Extract the (x, y) coordinate from the center of the cell holding the provided text.  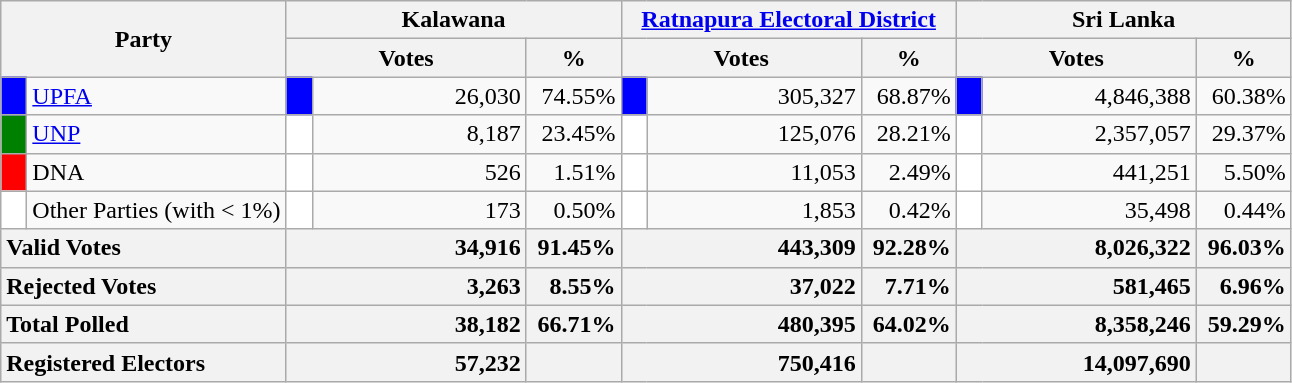
37,022 (741, 286)
34,916 (406, 248)
96.03% (1244, 248)
7.71% (908, 286)
Sri Lanka (1124, 20)
0.50% (574, 210)
Rejected Votes (144, 286)
66.71% (574, 324)
91.45% (574, 248)
26,030 (419, 96)
Other Parties (with < 1%) (156, 210)
4,846,388 (1089, 96)
6.96% (1244, 286)
5.50% (1244, 172)
0.44% (1244, 210)
8.55% (574, 286)
581,465 (1076, 286)
29.37% (1244, 134)
DNA (156, 172)
28.21% (908, 134)
8,358,246 (1076, 324)
UNP (156, 134)
Registered Electors (144, 362)
526 (419, 172)
173 (419, 210)
3,263 (406, 286)
2,357,057 (1089, 134)
125,076 (754, 134)
441,251 (1089, 172)
59.29% (1244, 324)
8,187 (419, 134)
57,232 (406, 362)
Party (144, 39)
64.02% (908, 324)
8,026,322 (1076, 248)
92.28% (908, 248)
11,053 (754, 172)
35,498 (1089, 210)
Total Polled (144, 324)
Kalawana (454, 20)
UPFA (156, 96)
14,097,690 (1076, 362)
60.38% (1244, 96)
0.42% (908, 210)
2.49% (908, 172)
750,416 (741, 362)
305,327 (754, 96)
68.87% (908, 96)
1.51% (574, 172)
38,182 (406, 324)
Ratnapura Electoral District (788, 20)
1,853 (754, 210)
480,395 (741, 324)
23.45% (574, 134)
Valid Votes (144, 248)
74.55% (574, 96)
443,309 (741, 248)
